Output the [X, Y] coordinate of the center of the cell containing the given text.  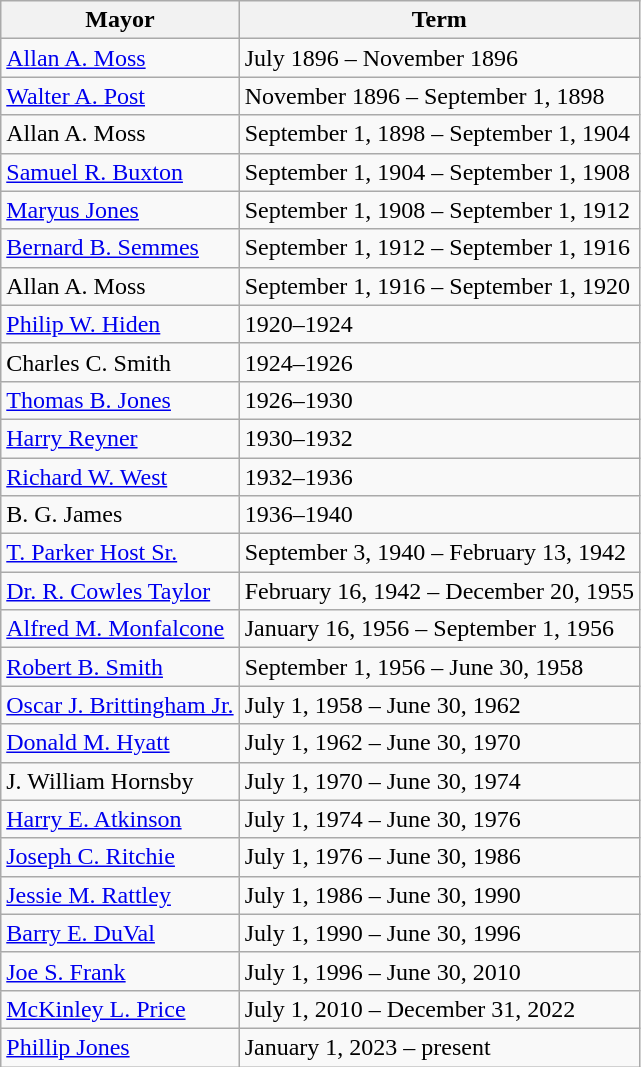
July 1, 1990 – June 30, 1996 [439, 933]
Phillip Jones [120, 1047]
July 1, 1970 – June 30, 1974 [439, 781]
July 1, 1958 – June 30, 1962 [439, 705]
Walter A. Post [120, 96]
Oscar J. Brittingham Jr. [120, 705]
Bernard B. Semmes [120, 248]
Philip W. Hiden [120, 324]
January 1, 2023 – present [439, 1047]
February 16, 1942 – December 20, 1955 [439, 591]
Alfred M. Monfalcone [120, 629]
September 1, 1916 – September 1, 1920 [439, 286]
Richard W. West [120, 477]
September 1, 1898 – September 1, 1904 [439, 134]
1930–1932 [439, 438]
September 3, 1940 – February 13, 1942 [439, 553]
Term [439, 20]
Harry E. Atkinson [120, 819]
Mayor [120, 20]
July 1, 1976 – June 30, 1986 [439, 857]
1926–1930 [439, 400]
1920–1924 [439, 324]
July 1, 2010 – December 31, 2022 [439, 1009]
T. Parker Host Sr. [120, 553]
Harry Reyner [120, 438]
1932–1936 [439, 477]
September 1, 1912 – September 1, 1916 [439, 248]
July 1, 1962 – June 30, 1970 [439, 743]
J. William Hornsby [120, 781]
Thomas B. Jones [120, 400]
1924–1926 [439, 362]
July 1896 – November 1896 [439, 58]
September 1, 1908 – September 1, 1912 [439, 210]
Robert B. Smith [120, 667]
B. G. James [120, 515]
July 1, 1996 – June 30, 2010 [439, 971]
Joe S. Frank [120, 971]
Joseph C. Ritchie [120, 857]
January 16, 1956 – September 1, 1956 [439, 629]
Barry E. DuVal [120, 933]
1936–1940 [439, 515]
July 1, 1986 – June 30, 1990 [439, 895]
Maryus Jones [120, 210]
July 1, 1974 – June 30, 1976 [439, 819]
Donald M. Hyatt [120, 743]
McKinley L. Price [120, 1009]
September 1, 1904 – September 1, 1908 [439, 172]
Jessie M. Rattley [120, 895]
Samuel R. Buxton [120, 172]
September 1, 1956 – June 30, 1958 [439, 667]
November 1896 – September 1, 1898 [439, 96]
Charles C. Smith [120, 362]
Dr. R. Cowles Taylor [120, 591]
